Provide the [X, Y] coordinate of the cell's center where the given text is located.  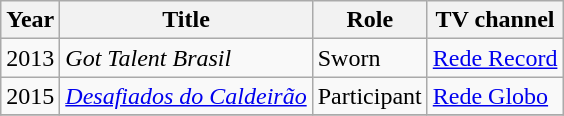
Desafiados do Caldeirão [186, 96]
Year [30, 20]
Rede Globo [495, 96]
2013 [30, 58]
Title [186, 20]
Sworn [370, 58]
Role [370, 20]
Rede Record [495, 58]
TV channel [495, 20]
2015 [30, 96]
Got Talent Brasil [186, 58]
Participant [370, 96]
